Determine the (X, Y) coordinate at the center of the cell enclosing the given text.  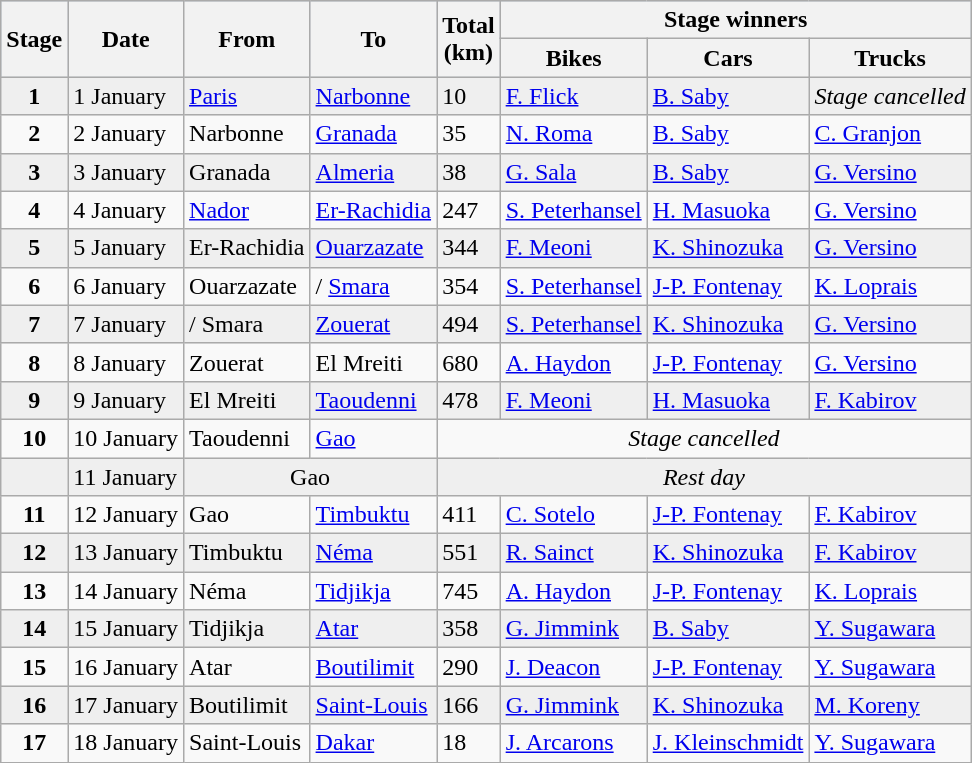
Paris (248, 96)
38 (469, 172)
745 (469, 591)
Stage (34, 39)
Stage winners (736, 20)
4 January (126, 210)
G. Sala (574, 172)
10 January (126, 438)
18 January (126, 743)
F. Flick (574, 96)
16 (34, 705)
Almeria (374, 172)
Bikes (574, 58)
J. Arcarons (574, 743)
17 January (126, 705)
12 (34, 553)
354 (469, 286)
7 January (126, 324)
6 (34, 286)
166 (469, 705)
Dakar (374, 743)
15 (34, 667)
13 (34, 591)
2 January (126, 134)
6 January (126, 286)
290 (469, 667)
5 (34, 248)
C. Sotelo (574, 515)
To (374, 39)
2 (34, 134)
478 (469, 400)
Date (126, 39)
Cars (728, 58)
9 (34, 400)
680 (469, 362)
8 January (126, 362)
5 January (126, 248)
1 (34, 96)
R. Sainct (574, 553)
C. Granjon (890, 134)
3 (34, 172)
411 (469, 515)
7 (34, 324)
358 (469, 629)
14 January (126, 591)
247 (469, 210)
344 (469, 248)
Total(km) (469, 39)
15 January (126, 629)
12 January (126, 515)
16 January (126, 667)
4 (34, 210)
551 (469, 553)
Trucks (890, 58)
17 (34, 743)
Rest day (704, 477)
8 (34, 362)
18 (469, 743)
Nador (248, 210)
J. Deacon (574, 667)
J. Kleinschmidt (728, 743)
M. Koreny (890, 705)
11 (34, 515)
14 (34, 629)
3 January (126, 172)
From (248, 39)
11 January (126, 477)
1 January (126, 96)
35 (469, 134)
9 January (126, 400)
13 January (126, 553)
N. Roma (574, 134)
494 (469, 324)
